Pinpoint the cell where the given text exists, returning its [X, Y] midpoint coordinate. 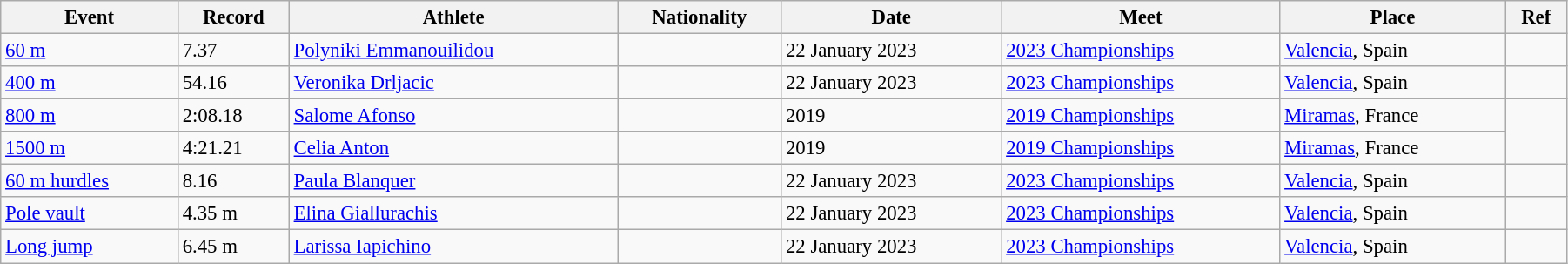
Salome Afonso [453, 116]
Elina Giallurachis [453, 213]
800 m [90, 116]
400 m [90, 83]
Long jump [90, 247]
Polyniki Emmanouilidou [453, 51]
60 m hurdles [90, 181]
Ref [1536, 17]
Pole vault [90, 213]
Paula Blanquer [453, 181]
Nationality [700, 17]
4:21.21 [233, 148]
Record [233, 17]
8.16 [233, 181]
1500 m [90, 148]
Meet [1141, 17]
Event [90, 17]
7.37 [233, 51]
Athlete [453, 17]
Date [891, 17]
2:08.18 [233, 116]
4.35 m [233, 213]
Celia Anton [453, 148]
60 m [90, 51]
6.45 m [233, 247]
54.16 [233, 83]
Veronika Drljacic [453, 83]
Place [1392, 17]
Larissa Iapichino [453, 247]
